Provide the (x, y) coordinate of the cell's center where the given text is located.  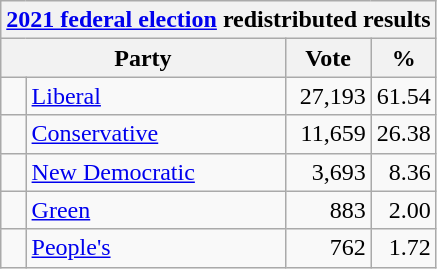
% (404, 58)
883 (328, 210)
Liberal (156, 96)
Party (143, 58)
Vote (328, 58)
27,193 (328, 96)
762 (328, 248)
Conservative (156, 134)
8.36 (404, 172)
11,659 (328, 134)
Green (156, 210)
61.54 (404, 96)
2.00 (404, 210)
26.38 (404, 134)
New Democratic (156, 172)
3,693 (328, 172)
1.72 (404, 248)
2021 federal election redistributed results (218, 20)
People's (156, 248)
